Detect which cell encompasses the target text, then output its [X, Y] center coordinate. 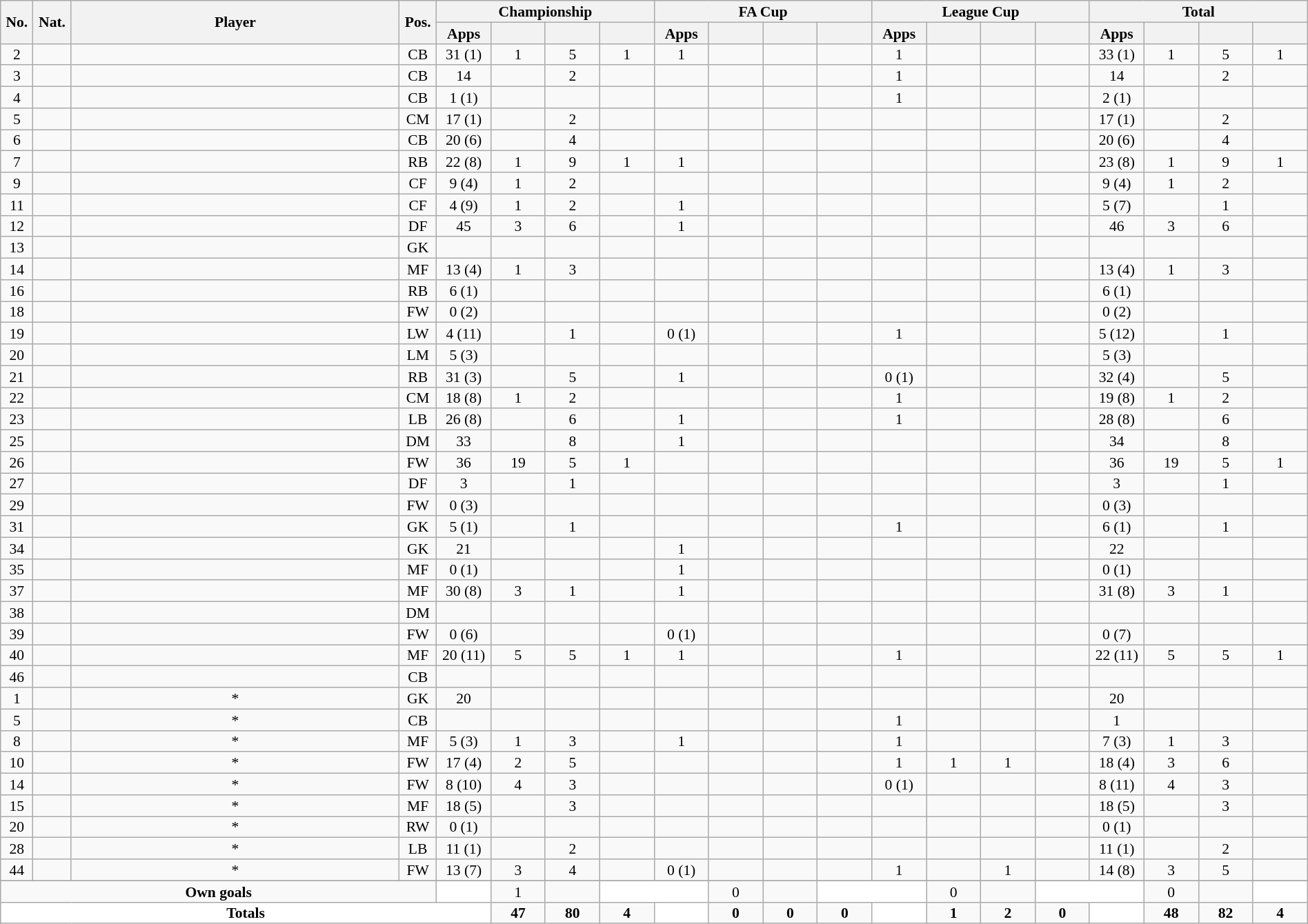
25 [17, 441]
80 [573, 913]
Total [1198, 11]
33 [464, 441]
27 [17, 484]
League Cup [981, 11]
26 [17, 462]
31 [17, 527]
Player [235, 22]
8 (11) [1116, 785]
No. [17, 22]
48 [1171, 913]
13 [17, 248]
26 (8) [464, 419]
35 [17, 570]
38 [17, 612]
39 [17, 634]
23 (8) [1116, 161]
82 [1225, 913]
17 (4) [464, 763]
30 (8) [464, 592]
LW [418, 334]
18 (8) [464, 397]
LM [418, 354]
7 [17, 161]
18 (4) [1116, 763]
28 (8) [1116, 419]
31 (1) [464, 54]
Nat. [52, 22]
13 (7) [464, 870]
8 (10) [464, 785]
0 (7) [1116, 634]
33 (1) [1116, 54]
12 [17, 226]
20 (11) [464, 655]
22 (11) [1116, 655]
29 [17, 505]
Totals [246, 913]
45 [464, 226]
22 (8) [464, 161]
RW [418, 827]
31 (3) [464, 376]
14 (8) [1116, 870]
18 [17, 312]
31 (8) [1116, 592]
Championship [546, 11]
40 [17, 655]
4 (9) [464, 204]
37 [17, 592]
44 [17, 870]
Pos. [418, 22]
5 (12) [1116, 334]
0 (6) [464, 634]
47 [519, 913]
7 (3) [1116, 741]
2 (1) [1116, 98]
5 (7) [1116, 204]
4 (11) [464, 334]
15 [17, 805]
1 (1) [464, 98]
FA Cup [763, 11]
10 [17, 763]
28 [17, 848]
11 [17, 204]
16 [17, 291]
5 (1) [464, 527]
19 (8) [1116, 397]
32 (4) [1116, 376]
23 [17, 419]
Own goals [219, 891]
